From the cell containing the given text, extract its center point as (X, Y) coordinate. 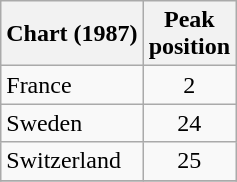
France (72, 85)
24 (189, 123)
Peakposition (189, 34)
2 (189, 85)
25 (189, 161)
Switzerland (72, 161)
Sweden (72, 123)
Chart (1987) (72, 34)
